Output the [X, Y] coordinate of the center of the cell containing the given text.  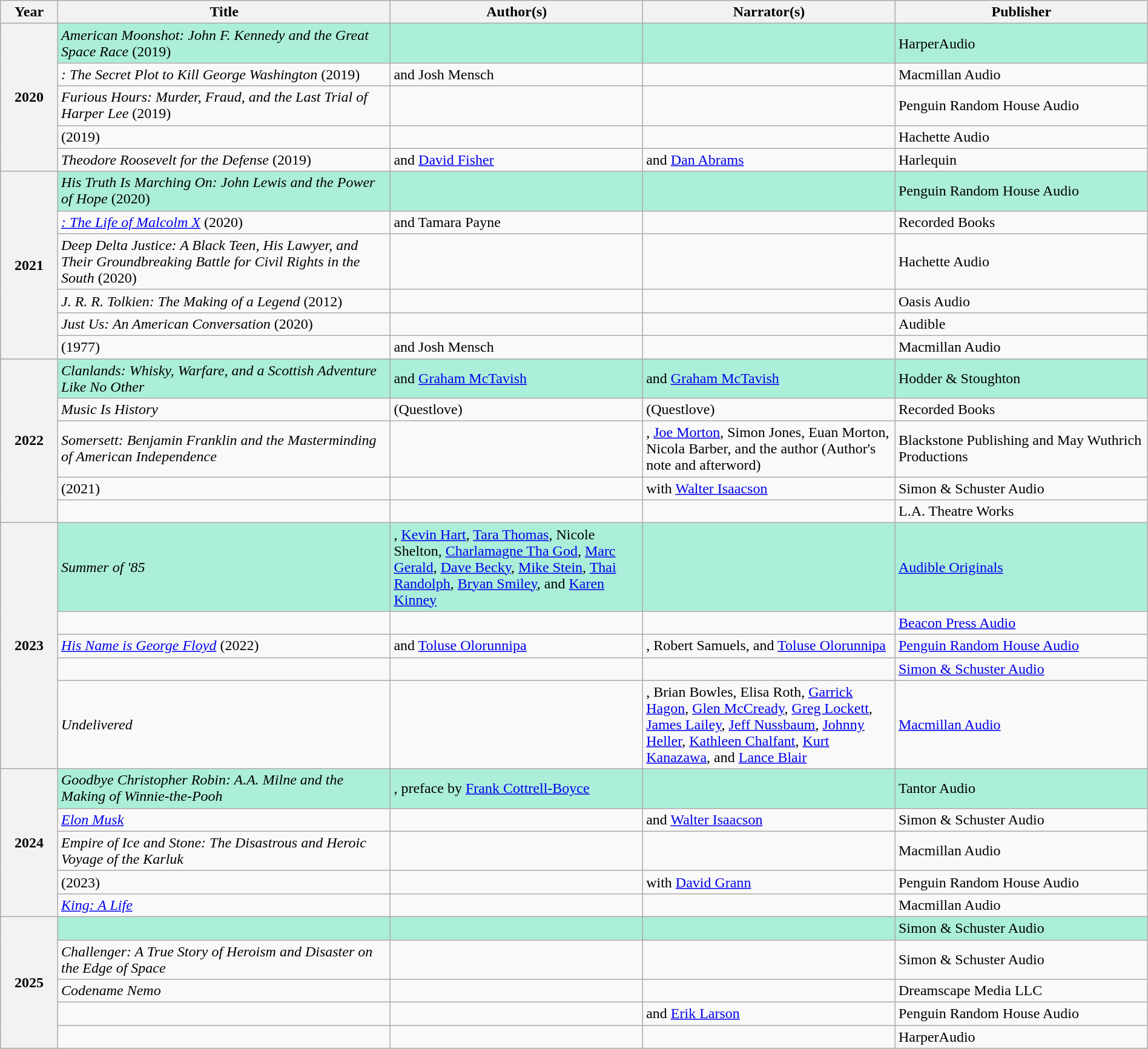
Beacon Press Audio [1021, 623]
and David Fisher [517, 160]
2022 [29, 441]
Narrator(s) [769, 12]
and Toluse Olorunnipa [517, 646]
Title [224, 12]
: The Life of Malcolm X (2020) [224, 222]
Codename Nemo [224, 991]
J. R. R. Tolkien: The Making of a Legend (2012) [224, 301]
(2021) [224, 488]
Just Us: An American Conversation (2020) [224, 324]
Music Is History [224, 410]
2021 [29, 265]
Harlequin [1021, 160]
and Dan Abrams [769, 160]
Year [29, 12]
, Joe Morton, Simon Jones, Euan Morton, Nicola Barber, and the author (Author's note and afterword) [769, 449]
(1977) [224, 347]
Goodbye Christopher Robin: A.A. Milne and the Making of Winnie-the-Pooh [224, 788]
Blackstone Publishing and May Wuthrich Productions [1021, 449]
Audible Originals [1021, 567]
His Truth Is Marching On: John Lewis and the Power of Hope (2020) [224, 191]
Summer of '85 [224, 567]
Publisher [1021, 12]
Theodore Roosevelt for the Defense (2019) [224, 160]
Hodder & Stoughton [1021, 378]
Dreamscape Media LLC [1021, 991]
: The Secret Plot to Kill George Washington (2019) [224, 74]
, preface by Frank Cottrell-Boyce [517, 788]
Undelivered [224, 725]
King: A Life [224, 905]
with Walter Isaacson [769, 488]
American Moonshot: John F. Kennedy and the Great Space Race (2019) [224, 44]
Deep Delta Justice: A Black Teen, His Lawyer, and Their Groundbreaking Battle for Civil Rights in the South (2020) [224, 261]
, Robert Samuels, and Toluse Olorunnipa [769, 646]
2020 [29, 97]
(2023) [224, 882]
2023 [29, 646]
Challenger: A True Story of Heroism and Disaster on the Edge of Space [224, 959]
2025 [29, 982]
Furious Hours: Murder, Fraud, and the Last Trial of Harper Lee (2019) [224, 105]
Oasis Audio [1021, 301]
Elon Musk [224, 820]
2024 [29, 843]
, Kevin Hart, Tara Thomas, Nicole Shelton, Charlamagne Tha God, Marc Gerald, Dave Becky, Mike Stein, Thai Randolph, Bryan Smiley, and Karen Kinney [517, 567]
His Name is George Floyd (2022) [224, 646]
and Erik Larson [769, 1014]
Tantor Audio [1021, 788]
Empire of Ice and Stone: The Disastrous and Heroic Voyage of the Karluk [224, 851]
L.A. Theatre Works [1021, 511]
Clanlands: Whisky, Warfare, and a Scottish Adventure Like No Other [224, 378]
(2019) [224, 137]
and Walter Isaacson [769, 820]
and Tamara Payne [517, 222]
Audible [1021, 324]
with David Grann [769, 882]
Somersett: Benjamin Franklin and the Masterminding of American Independence [224, 449]
Author(s) [517, 12]
